Output the [X, Y] coordinate of the center of the cell containing the given text.  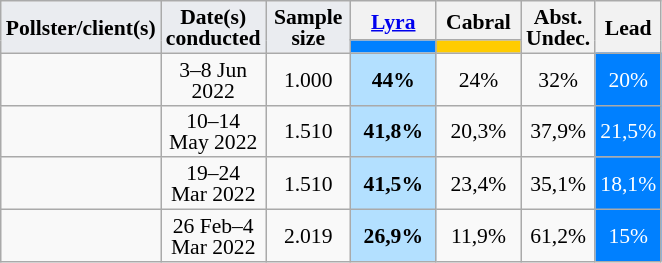
Abst.Undec. [558, 27]
Date(s)conducted [214, 27]
26 Feb–4 Mar 2022 [214, 236]
23,4% [478, 184]
18,1% [628, 184]
32% [558, 79]
41,5% [394, 184]
21,5% [628, 131]
26,9% [394, 236]
19–24 Mar 2022 [214, 184]
35,1% [558, 184]
37,9% [558, 131]
2.019 [308, 236]
Lead [628, 27]
20,3% [478, 131]
24% [478, 79]
3–8 Jun 2022 [214, 79]
61,2% [558, 236]
Cabral [478, 20]
10–14 May 2022 [214, 131]
Pollster/client(s) [81, 27]
1.000 [308, 79]
15% [628, 236]
41,8% [394, 131]
44% [394, 79]
20% [628, 79]
11,9% [478, 236]
Samplesize [308, 27]
Lyra [394, 20]
